Provide the (X, Y) coordinate of the cell's center where the given text is located.  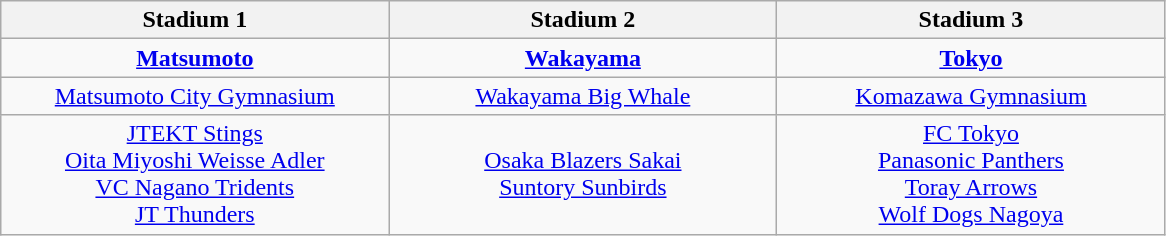
FC TokyoPanasonic PanthersToray ArrowsWolf Dogs Nagoya (971, 174)
Stadium 2 (583, 20)
Komazawa Gymnasium (971, 96)
Matsumoto City Gymnasium (195, 96)
Stadium 1 (195, 20)
Stadium 3 (971, 20)
Osaka Blazers SakaiSuntory Sunbirds (583, 174)
Wakayama (583, 58)
Wakayama Big Whale (583, 96)
JTEKT StingsOita Miyoshi Weisse AdlerVC Nagano TridentsJT Thunders (195, 174)
Tokyo (971, 58)
Matsumoto (195, 58)
